Pinpoint the cell where the given text exists, returning its [X, Y] midpoint coordinate. 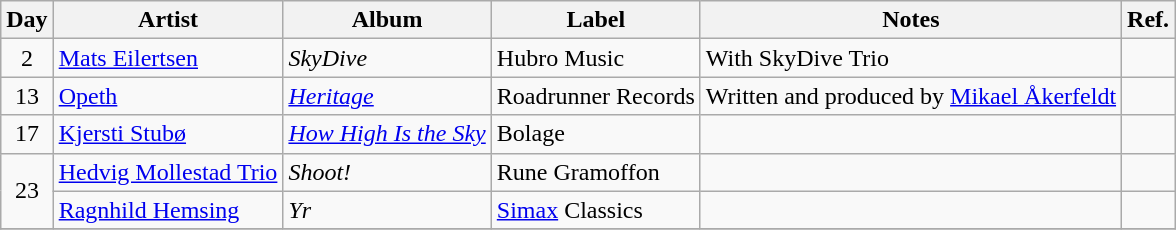
Label [596, 20]
Mats Eilertsen [168, 58]
23 [27, 191]
SkyDive [387, 58]
Written and produced by Mikael Åkerfeldt [910, 96]
Hedvig Mollestad Trio [168, 172]
Day [27, 20]
How High Is the Sky [387, 134]
Artist [168, 20]
Yr [387, 210]
Opeth [168, 96]
17 [27, 134]
Ref. [1148, 20]
Ragnhild Hemsing [168, 210]
13 [27, 96]
Heritage [387, 96]
Bolage [596, 134]
Kjersti Stubø [168, 134]
Simax Classics [596, 210]
Rune Gramoffon [596, 172]
With SkyDive Trio [910, 58]
Shoot! [387, 172]
Roadrunner Records [596, 96]
Notes [910, 20]
Album [387, 20]
2 [27, 58]
Hubro Music [596, 58]
